Return (x, y) of the center of cell containing provided text 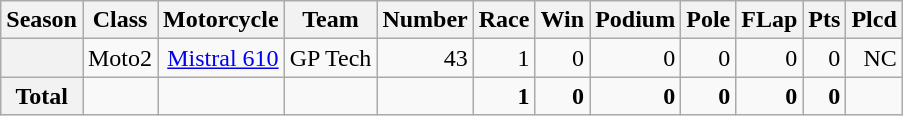
Moto2 (120, 58)
Win (562, 20)
FLap (770, 20)
Class (120, 20)
Race (504, 20)
Team (330, 20)
Podium (636, 20)
43 (425, 58)
Total (42, 96)
GP Tech (330, 58)
Pole (708, 20)
Pts (824, 20)
NC (874, 58)
Plcd (874, 20)
Number (425, 20)
Season (42, 20)
Mistral 610 (222, 58)
Motorcycle (222, 20)
